Capture the cell that displays the provided text and extract its [x, y] central coordinate. 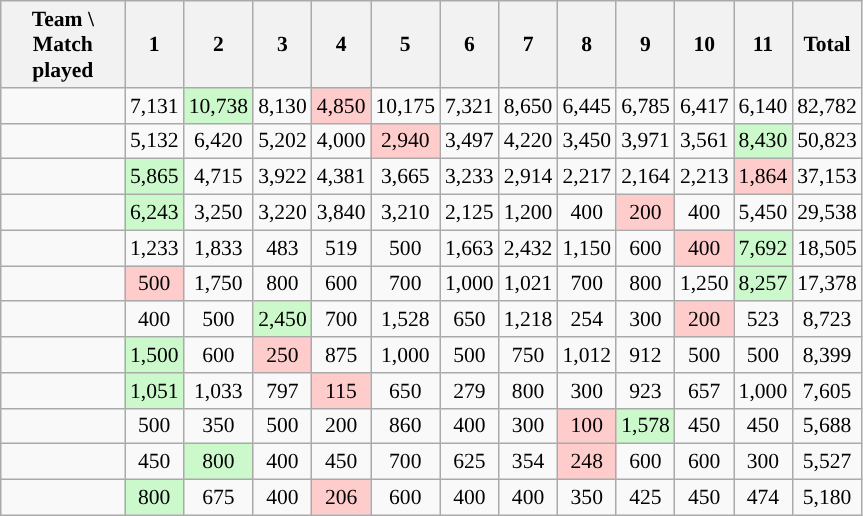
2,164 [646, 177]
Team \ Match played [63, 44]
1,578 [646, 426]
6,785 [646, 106]
6,420 [218, 141]
8 [586, 44]
10 [704, 44]
18,505 [826, 248]
8,650 [528, 106]
37,153 [826, 177]
3,233 [470, 177]
875 [342, 355]
2,450 [282, 320]
3,220 [282, 213]
248 [586, 462]
1,033 [218, 391]
8,723 [826, 320]
8,399 [826, 355]
1,250 [704, 284]
5 [404, 44]
1,021 [528, 284]
3,561 [704, 141]
3,450 [586, 141]
3,250 [218, 213]
2,940 [404, 141]
11 [764, 44]
206 [342, 498]
483 [282, 248]
50,823 [826, 141]
625 [470, 462]
Total [826, 44]
115 [342, 391]
7,131 [154, 106]
254 [586, 320]
1 [154, 44]
3,665 [404, 177]
7,321 [470, 106]
425 [646, 498]
5,865 [154, 177]
3 [282, 44]
5,202 [282, 141]
750 [528, 355]
17,378 [826, 284]
4,850 [342, 106]
4,381 [342, 177]
1,864 [764, 177]
10,175 [404, 106]
8,257 [764, 284]
1,012 [586, 355]
5,180 [826, 498]
7,605 [826, 391]
9 [646, 44]
3,922 [282, 177]
1,218 [528, 320]
1,663 [470, 248]
1,200 [528, 213]
519 [342, 248]
2,432 [528, 248]
474 [764, 498]
523 [764, 320]
8,430 [764, 141]
4,220 [528, 141]
354 [528, 462]
5,450 [764, 213]
2,217 [586, 177]
1,528 [404, 320]
4 [342, 44]
4,715 [218, 177]
2 [218, 44]
2,213 [704, 177]
5,527 [826, 462]
250 [282, 355]
912 [646, 355]
7 [528, 44]
82,782 [826, 106]
7,692 [764, 248]
5,132 [154, 141]
1,233 [154, 248]
1,051 [154, 391]
6,445 [586, 106]
100 [586, 426]
2,914 [528, 177]
29,538 [826, 213]
1,750 [218, 284]
6,243 [154, 213]
8,130 [282, 106]
6 [470, 44]
3,210 [404, 213]
3,971 [646, 141]
5,688 [826, 426]
923 [646, 391]
657 [704, 391]
2,125 [470, 213]
4,000 [342, 141]
1,833 [218, 248]
860 [404, 426]
675 [218, 498]
3,497 [470, 141]
1,150 [586, 248]
6,140 [764, 106]
797 [282, 391]
3,840 [342, 213]
1,500 [154, 355]
6,417 [704, 106]
10,738 [218, 106]
279 [470, 391]
